From the cell containing the given text, extract its center point as (X, Y) coordinate. 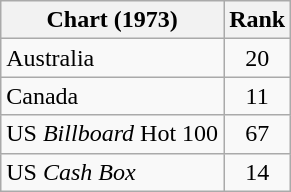
US Billboard Hot 100 (112, 134)
20 (258, 58)
Chart (1973) (112, 20)
Rank (258, 20)
67 (258, 134)
US Cash Box (112, 172)
Canada (112, 96)
Australia (112, 58)
11 (258, 96)
14 (258, 172)
